Capture the cell that displays the provided text and extract its [x, y] central coordinate. 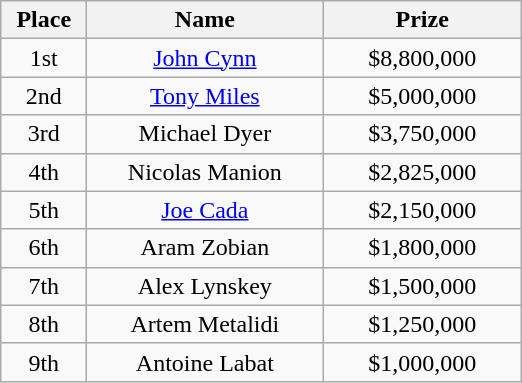
1st [44, 58]
$1,250,000 [422, 324]
5th [44, 210]
2nd [44, 96]
7th [44, 286]
Place [44, 20]
Joe Cada [205, 210]
$5,000,000 [422, 96]
$2,150,000 [422, 210]
3rd [44, 134]
Aram Zobian [205, 248]
Prize [422, 20]
9th [44, 362]
Name [205, 20]
Nicolas Manion [205, 172]
$1,800,000 [422, 248]
Alex Lynskey [205, 286]
Antoine Labat [205, 362]
$8,800,000 [422, 58]
Michael Dyer [205, 134]
4th [44, 172]
John Cynn [205, 58]
$1,000,000 [422, 362]
6th [44, 248]
8th [44, 324]
Tony Miles [205, 96]
Artem Metalidi [205, 324]
$2,825,000 [422, 172]
$1,500,000 [422, 286]
$3,750,000 [422, 134]
